Locate the cell with the specified text and output its (X, Y) center coordinate. 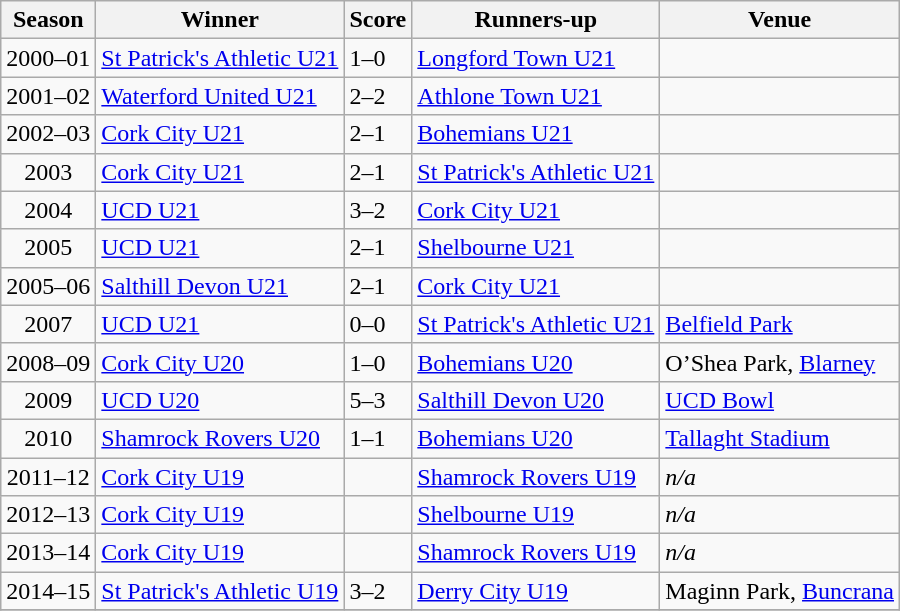
Shelbourne U19 (536, 515)
2010 (48, 438)
2000–01 (48, 58)
2014–15 (48, 591)
UCD U20 (220, 400)
Waterford United U21 (220, 96)
1–1 (378, 438)
2–2 (378, 96)
2007 (48, 324)
O’Shea Park, Blarney (780, 362)
2011–12 (48, 477)
Belfield Park (780, 324)
0–0 (378, 324)
2002–03 (48, 134)
2012–13 (48, 515)
UCD Bowl (780, 400)
Tallaght Stadium (780, 438)
Salthill Devon U20 (536, 400)
Winner (220, 20)
2004 (48, 210)
Bohemians U21 (536, 134)
St Patrick's Athletic U19 (220, 591)
2013–14 (48, 553)
Shamrock Rovers U20 (220, 438)
Maginn Park, Buncrana (780, 591)
Longford Town U21 (536, 58)
Derry City U19 (536, 591)
2008–09 (48, 362)
2001–02 (48, 96)
Runners-up (536, 20)
Venue (780, 20)
Shelbourne U21 (536, 248)
2005 (48, 248)
2009 (48, 400)
Score (378, 20)
Cork City U20 (220, 362)
2003 (48, 172)
Athlone Town U21 (536, 96)
Salthill Devon U21 (220, 286)
2005–06 (48, 286)
5–3 (378, 400)
Season (48, 20)
